Capture the cell that displays the provided text and extract its (x, y) central coordinate. 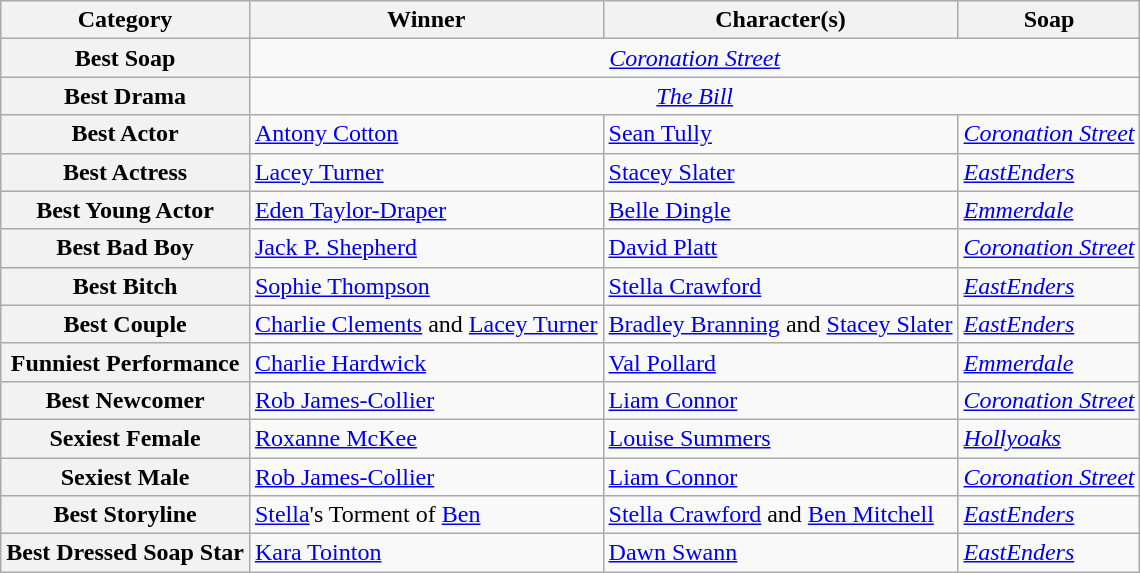
Dawn Swann (780, 553)
Best Storyline (126, 515)
Sean Tully (780, 134)
Soap (1049, 20)
Best Young Actor (126, 210)
Lacey Turner (426, 172)
Best Actor (126, 134)
Best Newcomer (126, 400)
Best Actress (126, 172)
Louise Summers (780, 438)
Jack P. Shepherd (426, 248)
Roxanne McKee (426, 438)
Best Soap (126, 58)
Best Bad Boy (126, 248)
Antony Cotton (426, 134)
Kara Tointon (426, 553)
Stacey Slater (780, 172)
Hollyoaks (1049, 438)
Charlie Hardwick (426, 362)
Best Bitch (126, 286)
Charlie Clements and Lacey Turner (426, 324)
Winner (426, 20)
Funniest Performance (126, 362)
Category (126, 20)
Stella Crawford (780, 286)
Sexiest Male (126, 477)
Sophie Thompson (426, 286)
Best Dressed Soap Star (126, 553)
Bradley Branning and Stacey Slater (780, 324)
The Bill (694, 96)
Sexiest Female (126, 438)
Best Drama (126, 96)
Stella Crawford and Ben Mitchell (780, 515)
Belle Dingle (780, 210)
Stella's Torment of Ben (426, 515)
David Platt (780, 248)
Character(s) (780, 20)
Best Couple (126, 324)
Val Pollard (780, 362)
Eden Taylor-Draper (426, 210)
